Return [X, Y] of the center of cell containing provided text 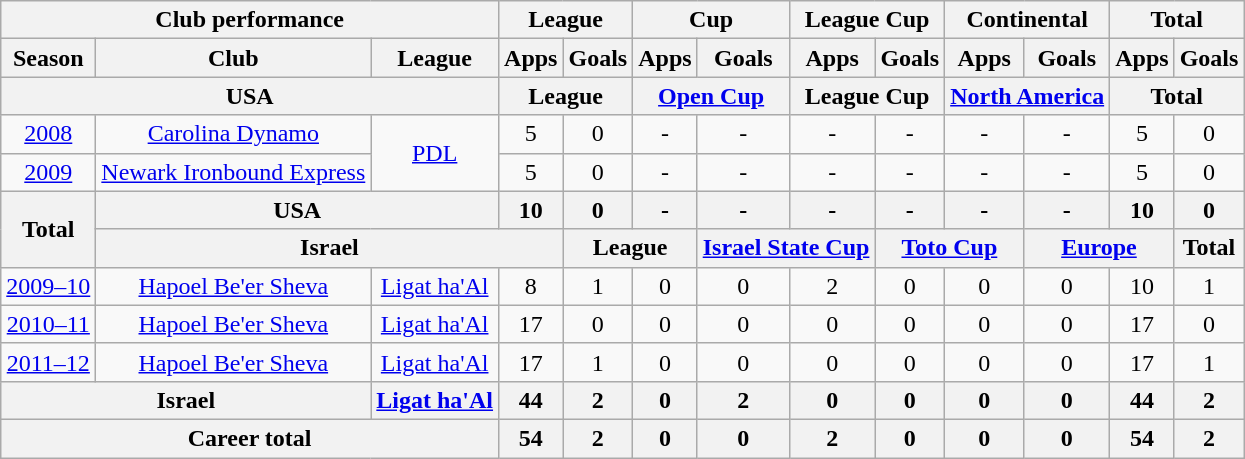
Cup [712, 20]
Season [48, 58]
Europe [1099, 248]
Continental [1028, 20]
Club [234, 58]
Newark Ironbound Express [234, 172]
Israel State Cup [786, 248]
8 [531, 286]
Career total [250, 438]
2011–12 [48, 362]
Open Cup [712, 96]
2009–10 [48, 286]
2008 [48, 134]
North America [1028, 96]
2010–11 [48, 324]
Club performance [250, 20]
Toto Cup [950, 248]
PDL [435, 153]
Carolina Dynamo [234, 134]
2009 [48, 172]
